Extract the [x, y] coordinate from the center of the cell holding the provided text.  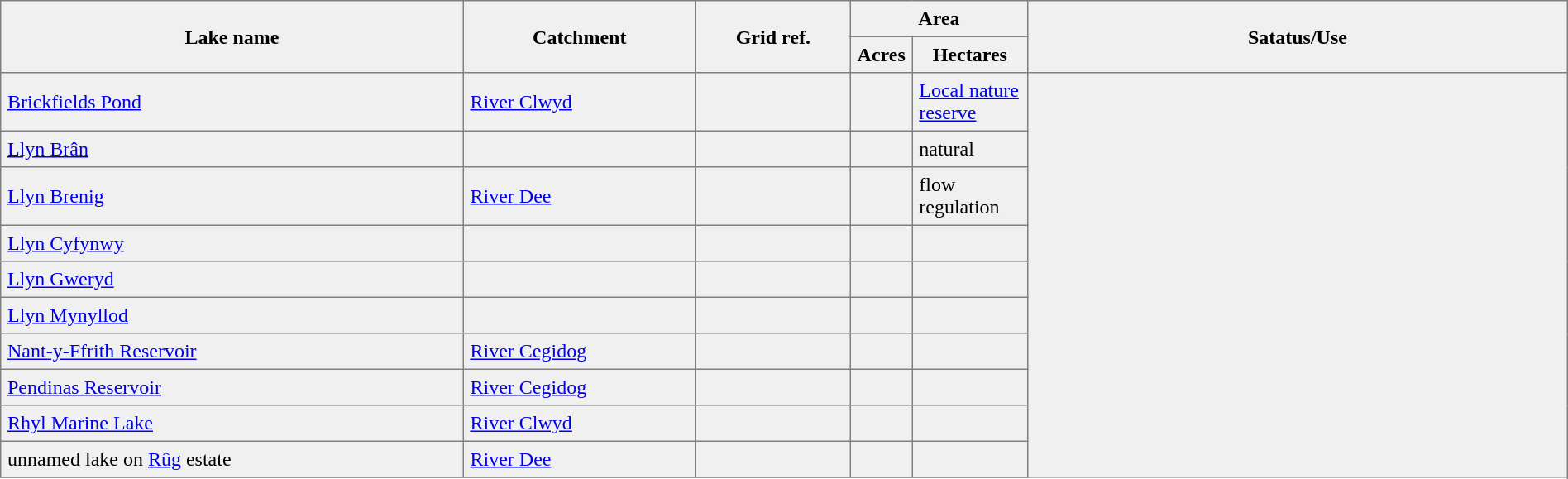
Pendinas Reservoir [232, 387]
Lake name [232, 36]
Llyn Gweryd [232, 280]
Nant-y-Ffrith Reservoir [232, 352]
Local nature reserve [970, 102]
natural [970, 149]
Grid ref. [772, 36]
Catchment [579, 36]
Area [939, 19]
Rhyl Marine Lake [232, 424]
Llyn Brân [232, 149]
Brickfields Pond [232, 102]
Acres [882, 55]
unnamed lake on Rûg estate [232, 459]
Llyn Brenig [232, 196]
Llyn Cyfynwy [232, 243]
flow regulation [970, 196]
Satatus/Use [1298, 36]
Hectares [970, 55]
Llyn Mynyllod [232, 315]
